Provide the (X, Y) coordinate of the cell's center where the given text is located.  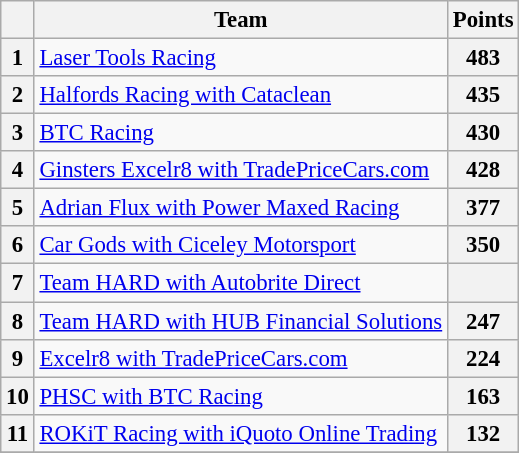
1 (18, 58)
Car Gods with Ciceley Motorsport (240, 245)
2 (18, 95)
Adrian Flux with Power Maxed Racing (240, 208)
247 (482, 321)
10 (18, 396)
224 (482, 358)
PHSC with BTC Racing (240, 396)
377 (482, 208)
11 (18, 433)
Team HARD with HUB Financial Solutions (240, 321)
Halfords Racing with Cataclean (240, 95)
4 (18, 170)
Team HARD with Autobrite Direct (240, 283)
Excelr8 with TradePriceCars.com (240, 358)
5 (18, 208)
3 (18, 133)
Team (240, 20)
Points (482, 20)
ROKiT Racing with iQuoto Online Trading (240, 433)
9 (18, 358)
7 (18, 283)
6 (18, 245)
163 (482, 396)
430 (482, 133)
Laser Tools Racing (240, 58)
435 (482, 95)
483 (482, 58)
428 (482, 170)
8 (18, 321)
BTC Racing (240, 133)
350 (482, 245)
132 (482, 433)
Ginsters Excelr8 with TradePriceCars.com (240, 170)
